Detect which cell encompasses the target text, then output its (X, Y) center coordinate. 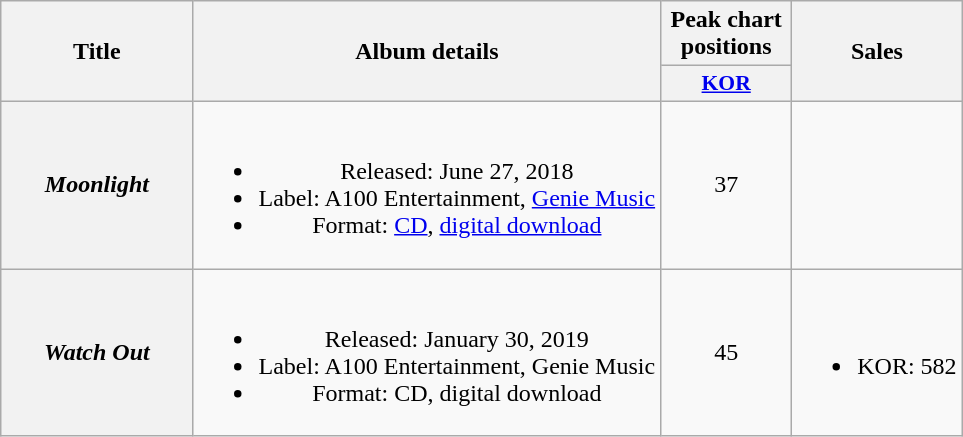
Watch Out (97, 352)
Released: January 30, 2019Label: A100 Entertainment, Genie MusicFormat: CD, digital download (427, 352)
Released: June 27, 2018Label: A100 Entertainment, Genie MusicFormat: CD, digital download (427, 184)
Moonlight (97, 184)
Sales (877, 52)
37 (726, 184)
KOR (726, 84)
Title (97, 52)
Album details (427, 52)
KOR: 582 (877, 352)
Peak chart positions (726, 34)
45 (726, 352)
